Return (X, Y) of the center of cell containing provided text 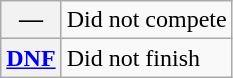
DNF (31, 58)
Did not compete (146, 20)
— (31, 20)
Did not finish (146, 58)
